For the text-containing cell, return its midpoint in (x, y) coordinate format. 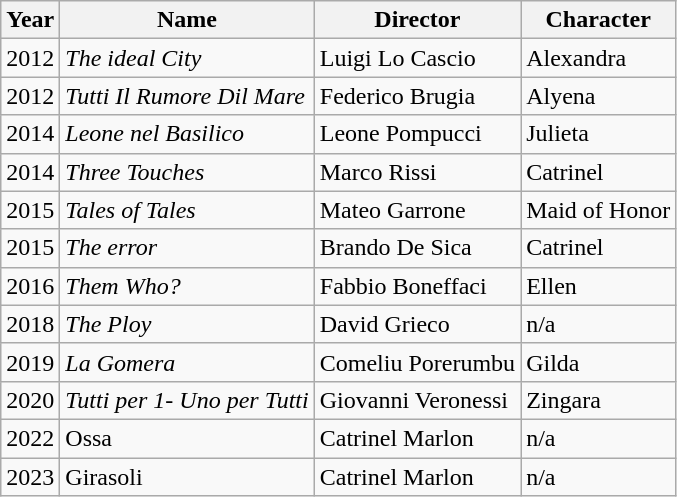
Them Who? (187, 286)
The ideal City (187, 58)
2023 (30, 477)
2018 (30, 324)
Marco Rissi (417, 172)
Tales of Tales (187, 210)
Year (30, 20)
Ellen (598, 286)
2022 (30, 438)
Luigi Lo Cascio (417, 58)
Fabbio Boneffaci (417, 286)
2016 (30, 286)
2020 (30, 400)
Federico Brugia (417, 96)
Girasoli (187, 477)
David Grieco (417, 324)
Tutti per 1- Uno per Tutti (187, 400)
Character (598, 20)
Zingara (598, 400)
Leone Pompucci (417, 134)
Alyena (598, 96)
Maid of Honor (598, 210)
Brando De Sica (417, 248)
Ossa (187, 438)
Name (187, 20)
2019 (30, 362)
Three Touches (187, 172)
Leone nel Basilico (187, 134)
Alexandra (598, 58)
Comeliu Porerumbu (417, 362)
The Ploy (187, 324)
Director (417, 20)
Mateo Garrone (417, 210)
Tutti Il Rumore Dil Mare (187, 96)
La Gomera (187, 362)
Giovanni Veronessi (417, 400)
Julieta (598, 134)
Gilda (598, 362)
The error (187, 248)
